Pinpoint the cell where the given text exists, returning its [X, Y] midpoint coordinate. 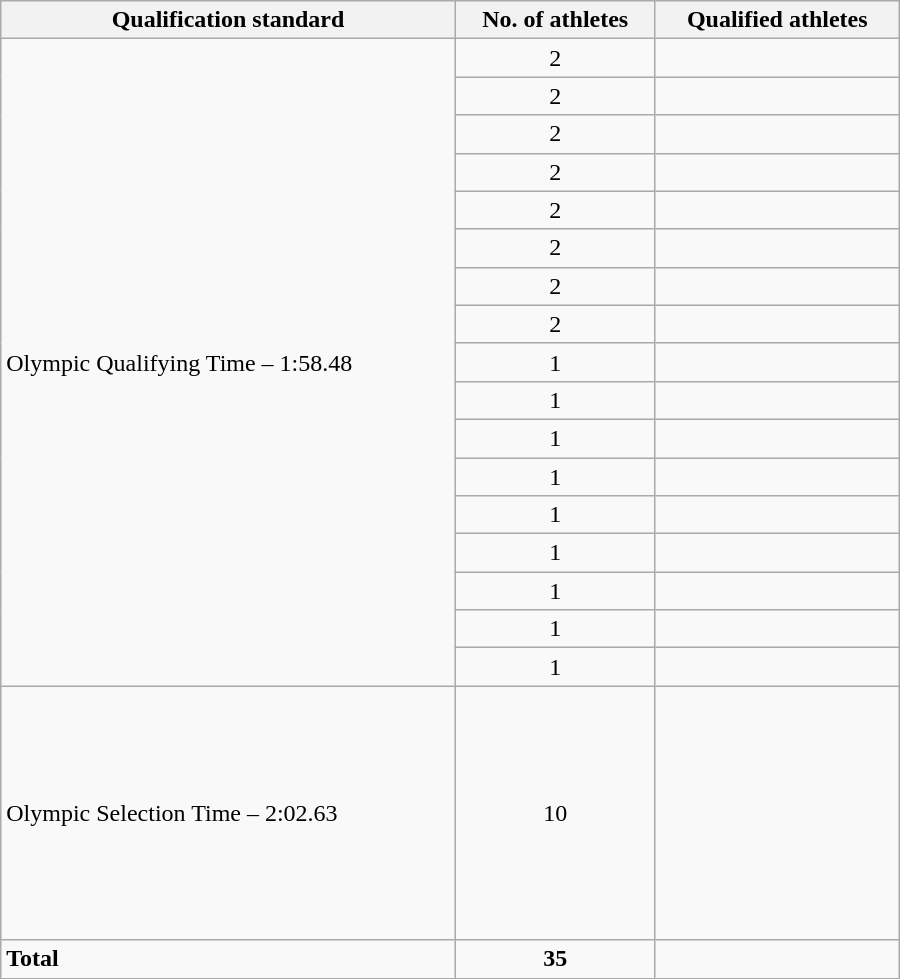
No. of athletes [555, 20]
Qualified athletes [777, 20]
35 [555, 959]
Total [228, 959]
Olympic Qualifying Time – 1:58.48 [228, 362]
Olympic Selection Time – 2:02.63 [228, 813]
10 [555, 813]
Qualification standard [228, 20]
